Identify which cell holds the provided text, then report its [x, y] central coordinate. 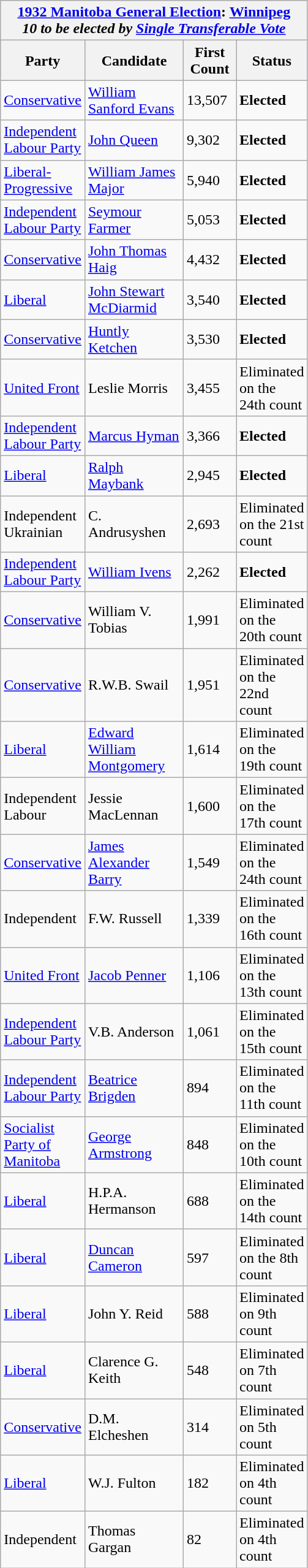
588 [210, 1314]
John Y. Reid [133, 1314]
Jacob Penner [133, 975]
Eliminated on the 19th count [272, 750]
Eliminated on the 21st count [272, 523]
Seymour Farmer [133, 219]
548 [210, 1370]
Candidate [133, 60]
5,940 [210, 180]
Independent Ukrainian [43, 523]
D.M. Elcheshen [133, 1427]
Eliminated on the 22nd count [272, 685]
688 [210, 1201]
314 [210, 1427]
2,693 [210, 523]
1,061 [210, 1032]
1932 Manitoba General Election: Winnipeg 10 to be elected by Single Transferable Vote [154, 21]
3,540 [210, 299]
John Queen [133, 140]
Eliminated on the 16th count [272, 919]
R.W.B. Swail [133, 685]
William Ivens [133, 573]
13,507 [210, 101]
Eliminated on the 20th count [272, 620]
Duncan Cameron [133, 1257]
Clarence G. Keith [133, 1370]
1,106 [210, 975]
John Thomas Haig [133, 260]
1,951 [210, 685]
William James Major [133, 180]
Party [43, 60]
First Count [210, 60]
V.B. Anderson [133, 1032]
9,302 [210, 140]
1,600 [210, 806]
Eliminated on 5th count [272, 1427]
Edward William Montgomery [133, 750]
Eliminated on the 10th count [272, 1144]
Marcus Hyman [133, 435]
848 [210, 1144]
2,945 [210, 476]
Eliminated on the 8th count [272, 1257]
Jessie MacLennan [133, 806]
C. Andrusyshen [133, 523]
Eliminated on the 14th count [272, 1201]
1,339 [210, 919]
597 [210, 1257]
H.P.A. Hermanson [133, 1201]
1,549 [210, 862]
Liberal-Progressive [43, 180]
Huntly Ketchen [133, 340]
3,366 [210, 435]
Eliminated on the 17th count [272, 806]
Eliminated on the 15th count [272, 1032]
James Alexander Barry [133, 862]
Beatrice Brigden [133, 1088]
2,262 [210, 573]
5,053 [210, 219]
1,991 [210, 620]
1,614 [210, 750]
F.W. Russell [133, 919]
Eliminated on the 11th count [272, 1088]
William V. Tobias [133, 620]
3,530 [210, 340]
Ralph Maybank [133, 476]
894 [210, 1088]
Status [272, 60]
Leslie Morris [133, 387]
George Armstrong [133, 1144]
182 [210, 1483]
W.J. Fulton [133, 1483]
Thomas Gargan [133, 1540]
Eliminated on 7th count [272, 1370]
William Sanford Evans [133, 101]
Socialist Party of Manitoba [43, 1144]
Eliminated on 9th count [272, 1314]
Eliminated on the 13th count [272, 975]
4,432 [210, 260]
Independent Labour [43, 806]
82 [210, 1540]
John Stewart McDiarmid [133, 299]
3,455 [210, 387]
